Capture the cell that displays the provided text and extract its (X, Y) central coordinate. 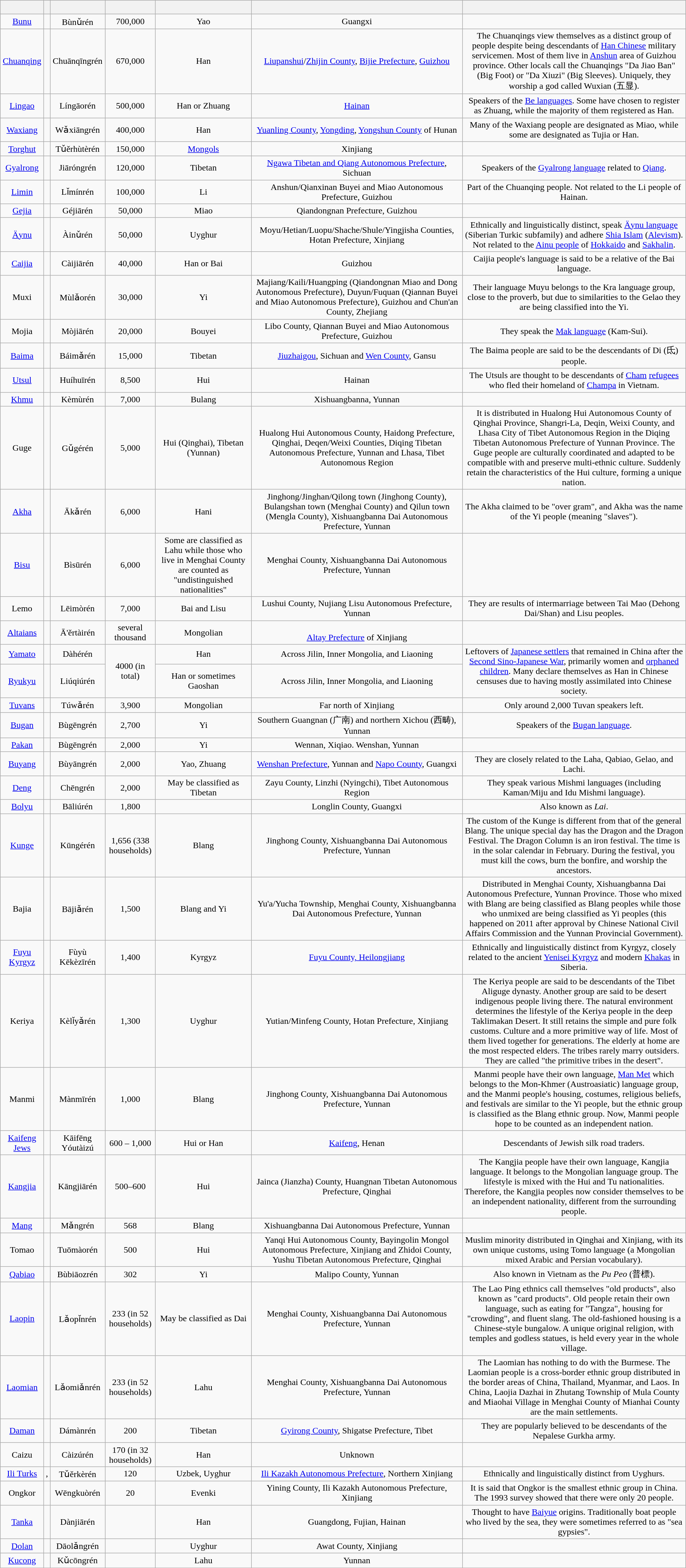
Bìsūrén (77, 565)
Lingao (22, 106)
Bolyu (22, 806)
They are results of intermarriage between Tai Mao (Dehong Dai/Shan) and Lisu peoples. (574, 609)
Ākǎrén (77, 511)
Anshun/Qianxinan Buyei and Miao Autonomous Prefecture, Guizhou (357, 192)
Bugan (22, 725)
Mùlǎorén (77, 297)
It is said that Ongkor is the smallest ethnic group in China. The 1993 survey showed that there were only 20 people. (574, 1493)
500,000 (130, 106)
Huíhuīrén (77, 381)
Báimǎrén (77, 356)
500 (130, 1250)
Yunnan (357, 1561)
Fuyu County, Heilongjiang (357, 957)
Língāorén (77, 106)
600 – 1,000 (130, 1143)
Bāliúrén (77, 806)
Uzbek, Uyghur (203, 1474)
Mojia (22, 331)
Dámànrén (77, 1431)
Dàhérén (77, 654)
1,656 (338 households) (130, 845)
Gyalrong (22, 168)
several thousand (130, 632)
Ā'ěrtàirén (77, 632)
40,000 (130, 263)
Tuōmàorén (77, 1250)
Bajia (22, 909)
Ethnically and linguistically distinct from Uyghurs. (574, 1474)
Gǔgérén (77, 448)
Xinjiang (357, 149)
Speakers of the Be languages. Some have chosen to register as Zhuang, while the majority of them registered as Han. (574, 106)
Han or Zhuang (203, 106)
Guangdong, Fujian, Hainan (357, 1522)
Zayu County, Linzhi (Nyingchi), Tibet Autonomous Region (357, 788)
Bùyāngrén (77, 763)
1,500 (130, 909)
Thought to have Baiyue origins. Traditionally boat people who lived by the sea, they were sometimes referred to as "sea gypsies". (574, 1522)
Ryukyu (22, 681)
500–600 (130, 1187)
Qabiao (22, 1275)
Southern Guangnan (广南) and northern Xichou (西畴), Yunnan (357, 725)
100,000 (130, 192)
170 (in 32 households) (130, 1454)
Altaians (22, 632)
Bai and Lisu (203, 609)
Tuvans (22, 705)
Also known in Vietnam as the Pu Peo (普標). (574, 1275)
Túwǎrén (77, 705)
Miao (203, 211)
Mang (22, 1226)
Ili Turks (22, 1474)
Mànmīrén (77, 1099)
Waxiang (22, 130)
Baima (22, 356)
15,000 (130, 356)
1,000 (130, 1099)
Also known as Lai. (574, 806)
Kucong (22, 1561)
Ethnically and linguistically distinct from Kyrgyz, closely related to the ancient Yenisei Kyrgyz and modern Khakas in Siberia. (574, 957)
Yuanling County, Yongding, Yongshun County of Hunan (357, 130)
Chēngrén (77, 788)
Bājiǎrén (77, 909)
Jiuzhaigou, Sichuan and Wen County, Gansu (357, 356)
670,000 (130, 61)
Lǎomiǎnrén (77, 1387)
Càizúrén (77, 1454)
8,500 (130, 381)
Longlin County, Guangxi (357, 806)
Wenshan Prefecture, Yunnan and Napo County, Guangxi (357, 763)
Moyu/Hetian/Luopu/Shache/Shule/Yingjisha Counties, Hotan Prefecture, Xinjiang (357, 235)
Chuanqing (22, 61)
Buyang (22, 763)
Hui (Qinghai), Tibetan (Yunnan) (203, 448)
The Akha claimed to be "over gram", and Akha was the name of the Yi people (meaning "slaves"). (574, 511)
Speakers of the Bugan language. (574, 725)
Lemo (22, 609)
Tǔěrkèrén (77, 1474)
Xishuangbanna, Yunnan (357, 399)
Àinǔrén (77, 235)
1,400 (130, 957)
Tanka (22, 1522)
Hani (203, 511)
Ili Kazakh Autonomous Prefecture, Northern Xinjiang (357, 1474)
Yutian/Minfeng County, Hotan Prefecture, Xinjiang (357, 1021)
Mòjiārén (77, 331)
150,000 (130, 149)
Bunu (22, 22)
Gejia (22, 211)
May be classified as Tibetan (203, 788)
Mǎngrén (77, 1226)
Fùyù Kēkèzīrén (77, 957)
400,000 (130, 130)
Altay Prefecture of Xinjiang (357, 632)
1,800 (130, 806)
Evenki (203, 1493)
Dāolǎngrén (77, 1546)
They are closely related to the Laha, Qabiao, Gelao, and Lachi. (574, 763)
Chuānqīngrén (77, 61)
Limin (22, 192)
Liupanshui/Zhijin County, Bijie Prefecture, Guizhou (357, 61)
Kūngérén (77, 845)
120,000 (130, 168)
Dànjiārén (77, 1522)
They speak various Mishmi languages (including Kaman/Miju and Idu Mishmi language). (574, 788)
Muxi (22, 297)
Speakers of the Gyalrong language related to Qiang. (574, 168)
568 (130, 1226)
Yao, Zhuang (203, 763)
Äynu (22, 235)
Géjiārén (77, 211)
Far north of Xinjiang (357, 705)
Caijia (22, 263)
Khmu (22, 399)
May be classified as Dai (203, 1319)
Blang and Yi (203, 909)
They speak the Mak language (Kam-Sui). (574, 331)
Han or sometimes Gaoshan (203, 681)
Li (203, 192)
302 (130, 1275)
Bouyei (203, 331)
Han or Bai (203, 263)
Pakan (22, 745)
Wennan, Xiqiao. Wenshan, Yunnan (357, 745)
Akha (22, 511)
Càijiārén (77, 263)
Guangxi (357, 22)
Kyrgyz (203, 957)
Kāngjiārén (77, 1187)
Yamato (22, 654)
Kāifēng Yóutàizú (77, 1143)
Yu'a/Yucha Township, Menghai County, Xishuangbanna Dai Autonomous Prefecture, Yunnan (357, 909)
Fuyu Kyrgyz (22, 957)
Daman (22, 1431)
Kèmùrén (77, 399)
Lushui County, Nujiang Lisu Autonomous Prefecture, Yunnan (357, 609)
Liúqiúrén (77, 681)
700,000 (130, 22)
Hui or Han (203, 1143)
Guizhou (357, 263)
Descendants of Jewish silk road traders. (574, 1143)
Kaifeng Jews (22, 1143)
Bùbiāozrén (77, 1275)
Yanqi Hui Autonomous County, Bayingolin Mongol Autonomous Prefecture, Xinjiang and Zhidoi County, Yushu Tibetan Autonomous Prefecture, Qinghai (357, 1250)
Caijia people's language is said to be a relative of the Bai language. (574, 263)
Ngawa Tibetan and Qiang Autonomous Prefecture, Sichuan (357, 168)
Utsul (22, 381)
Only around 2,000 Tuvan speakers left. (574, 705)
Wǎxiāngrén (77, 130)
Yao (203, 22)
2,700 (130, 725)
Kèlǐyǎrén (77, 1021)
Caizu (22, 1454)
Keriya (22, 1021)
Manmi (22, 1099)
Xishuangbanna Dai Autonomous Prefecture, Yunnan (357, 1226)
Jiāróngrén (77, 168)
Wēngkuòrén (77, 1493)
Yining County, Ili Kazakh Autonomous Prefecture, Xinjiang (357, 1493)
Kǔcōngrén (77, 1561)
4000 (in total) (130, 671)
Kaifeng, Henan (357, 1143)
They are popularly believed to be descendants of the Nepalese Gurkha army. (574, 1431)
Some are classified as Lahu while those who live in Menghai County are counted as "undistinguished nationalities" (203, 565)
120 (130, 1474)
3,900 (130, 705)
Jainca (Jianzha) County, Huangnan Tibetan Autonomous Prefecture, Qinghai (357, 1187)
Lēimòrén (77, 609)
Laomian (22, 1387)
Bùnǔrén (77, 22)
Tǔěrhùtèrén (77, 149)
Bulang (203, 399)
Laopin (22, 1319)
Unknown (357, 1454)
Bisu (22, 565)
Tomao (22, 1250)
Kunge (22, 845)
Lǎopǐnrén (77, 1319)
20 (130, 1493)
Kangjia (22, 1187)
Deng (22, 788)
Mongols (203, 149)
, (47, 1474)
Libo County, Qiannan Buyei and Miao Autonomous Prefecture, Guizhou (357, 331)
Qiandongnan Prefecture, Guizhou (357, 211)
Lǐmínrén (77, 192)
1,300 (130, 1021)
Torghut (22, 149)
Dolan (22, 1546)
Malipo County, Yunnan (357, 1275)
Ongkor (22, 1493)
Guge (22, 448)
200 (130, 1431)
5,000 (130, 448)
The Baima people are said to be the descendants of Di (氐) people. (574, 356)
30,000 (130, 297)
Many of the Waxiang people are designated as Miao, while some are designated as Tujia or Han. (574, 130)
The Utsuls are thought to be descendants of Cham refugees who fled their homeland of Champa in Vietnam. (574, 381)
20,000 (130, 331)
Gyirong County, Shigatse Prefecture, Tibet (357, 1431)
Awat County, Xinjiang (357, 1546)
Part of the Chuanqing people. Not related to the Li people of Hainan. (574, 192)
